Locate the cell with the specified text and output its (x, y) center coordinate. 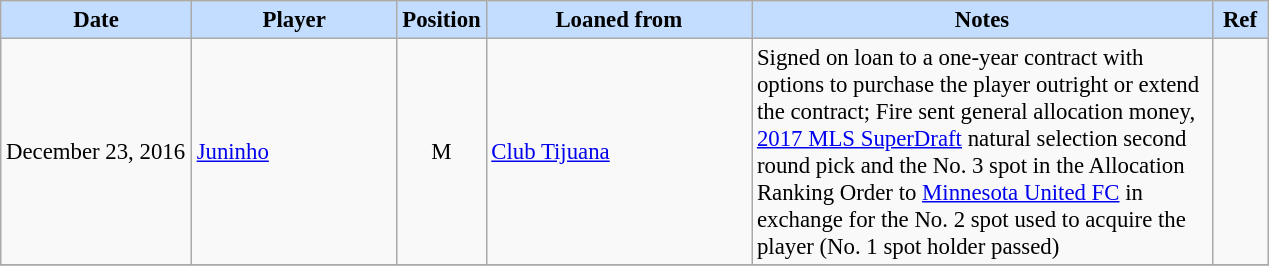
Position (442, 20)
Notes (982, 20)
December 23, 2016 (96, 152)
Date (96, 20)
Ref (1240, 20)
M (442, 152)
Loaned from (619, 20)
Player (294, 20)
Juninho (294, 152)
Club Tijuana (619, 152)
